Extract the [X, Y] coordinate from the center of the cell holding the provided text.  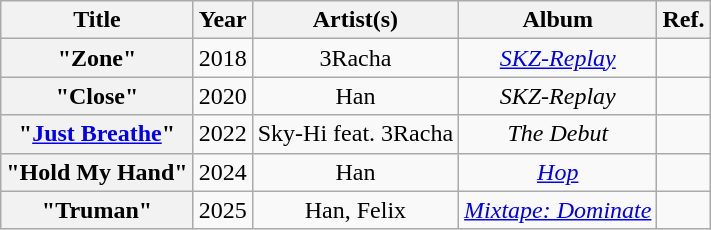
Ref. [684, 20]
Han, Felix [355, 210]
"Truman" [97, 210]
"Close" [97, 96]
Year [222, 20]
Album [558, 20]
2022 [222, 134]
"Hold My Hand" [97, 172]
Sky-Hi feat. 3Racha [355, 134]
Hop [558, 172]
3Racha [355, 58]
2025 [222, 210]
2018 [222, 58]
Artist(s) [355, 20]
"Zone" [97, 58]
The Debut [558, 134]
"Just Breathe" [97, 134]
2024 [222, 172]
Title [97, 20]
Mixtape: Dominate [558, 210]
2020 [222, 96]
